Extract the [x, y] coordinate from the center of the cell holding the provided text.  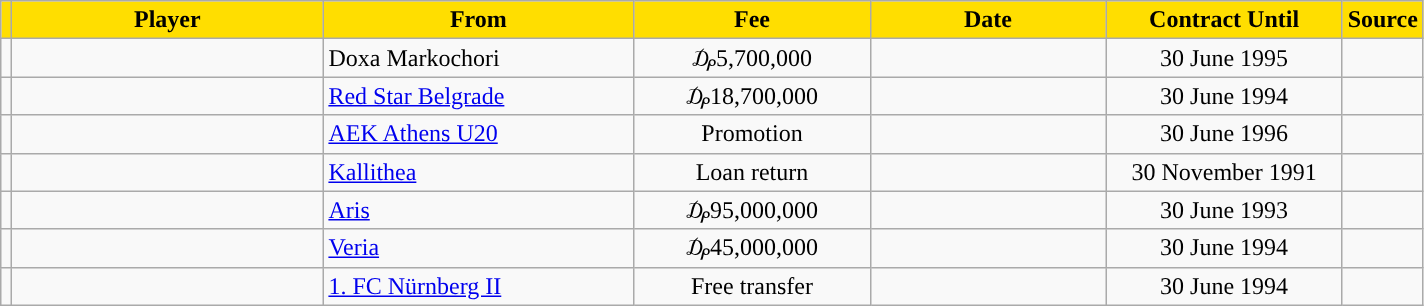
Free transfer [752, 286]
30 November 1991 [1224, 172]
Red Star Belgrade [478, 96]
Promotion [752, 134]
₯45,000,000 [752, 248]
Player [168, 20]
Date [988, 20]
Veria [478, 248]
Loan return [752, 172]
Source [1382, 20]
1. FC Nürnberg II [478, 286]
₯18,700,000 [752, 96]
₯5,700,000 [752, 58]
AEK Athens U20 [478, 134]
From [478, 20]
Doxa Markochori [478, 58]
Kallithea [478, 172]
30 June 1993 [1224, 210]
30 June 1995 [1224, 58]
₯95,000,000 [752, 210]
Contract Until [1224, 20]
Fee [752, 20]
Aris [478, 210]
30 June 1996 [1224, 134]
